For the text-containing cell, return its midpoint in [X, Y] coordinate format. 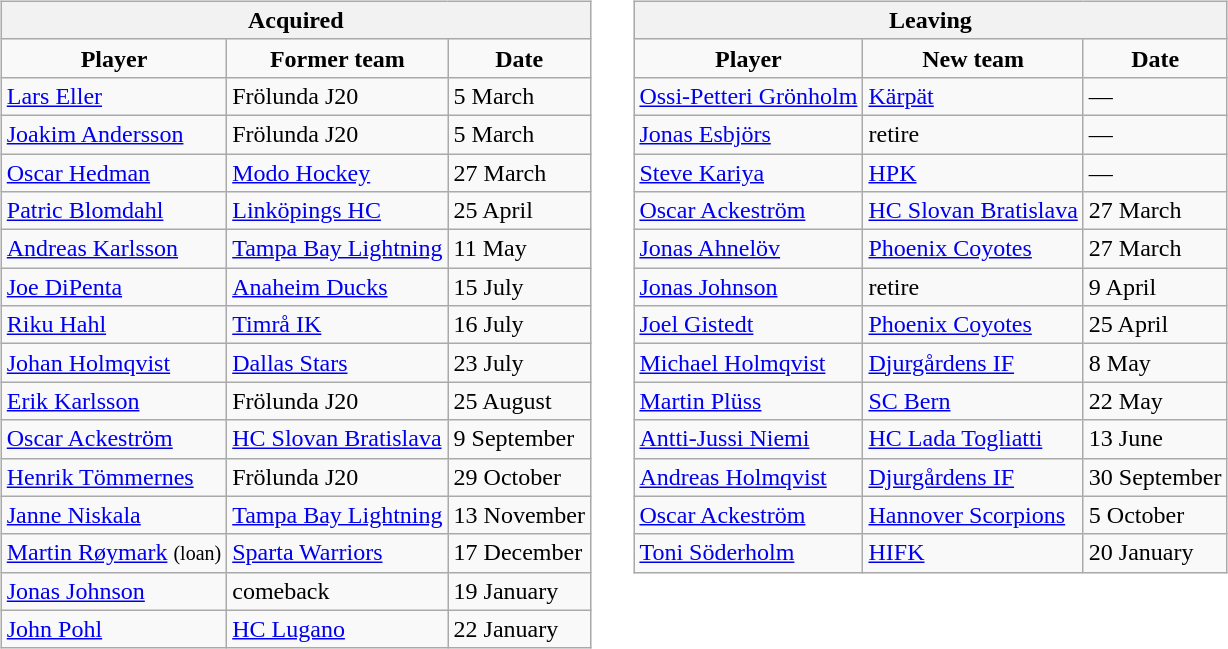
Ossi-Petteri Grönholm [748, 96]
22 May [1155, 401]
Former team [338, 58]
Toni Söderholm [748, 553]
Patric Blomdahl [114, 211]
11 May [519, 249]
Martin Plüss [748, 401]
Leaving [930, 20]
Erik Karlsson [114, 401]
HC Lugano [338, 629]
9 September [519, 439]
HC Lada Togliatti [973, 439]
9 April [1155, 287]
Antti-Jussi Niemi [748, 439]
Joel Gistedt [748, 325]
Johan Holmqvist [114, 363]
Oscar Hedman [114, 173]
Acquired [296, 20]
Linköpings HC [338, 211]
Hannover Scorpions [973, 515]
Anaheim Ducks [338, 287]
8 May [1155, 363]
Michael Holmqvist [748, 363]
Jonas Esbjörs [748, 134]
17 December [519, 553]
23 July [519, 363]
30 September [1155, 477]
Riku Hahl [114, 325]
Sparta Warriors [338, 553]
New team [973, 58]
HIFK [973, 553]
Steve Kariya [748, 173]
29 October [519, 477]
20 January [1155, 553]
25 August [519, 401]
Modo Hockey [338, 173]
13 November [519, 515]
13 June [1155, 439]
Jonas Ahnelöv [748, 249]
Dallas Stars [338, 363]
Henrik Tömmernes [114, 477]
Andreas Holmqvist [748, 477]
comeback [338, 591]
Joe DiPenta [114, 287]
Timrå IK [338, 325]
5 October [1155, 515]
Joakim Andersson [114, 134]
SC Bern [973, 401]
19 January [519, 591]
Martin Røymark (loan) [114, 553]
Kärpät [973, 96]
16 July [519, 325]
15 July [519, 287]
Janne Niskala [114, 515]
John Pohl [114, 629]
22 January [519, 629]
Lars Eller [114, 96]
HPK [973, 173]
Andreas Karlsson [114, 249]
